Pinpoint the cell where the given text exists, returning its (x, y) midpoint coordinate. 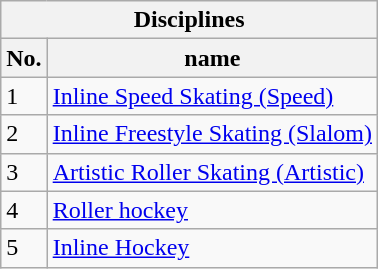
Inline Hockey (212, 248)
name (212, 58)
3 (24, 172)
Inline Speed Skating (Speed) (212, 96)
5 (24, 248)
2 (24, 134)
No. (24, 58)
1 (24, 96)
Disciplines (190, 20)
Roller hockey (212, 210)
4 (24, 210)
Artistic Roller Skating (Artistic) (212, 172)
Inline Freestyle Skating (Slalom) (212, 134)
